Return the (X, Y) coordinate for the center point of the cell that contains the specified text.  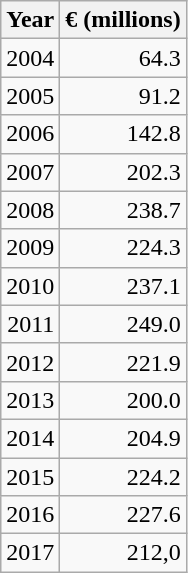
2013 (30, 400)
238.7 (123, 210)
221.9 (123, 362)
2008 (30, 210)
64.3 (123, 58)
2007 (30, 172)
2016 (30, 515)
204.9 (123, 438)
2011 (30, 324)
2014 (30, 438)
224.2 (123, 477)
2012 (30, 362)
237.1 (123, 286)
2015 (30, 477)
2010 (30, 286)
2009 (30, 248)
142.8 (123, 134)
Year (30, 20)
249.0 (123, 324)
2004 (30, 58)
227.6 (123, 515)
212,0 (123, 553)
2017 (30, 553)
2006 (30, 134)
2005 (30, 96)
202.3 (123, 172)
91.2 (123, 96)
€ (millions) (123, 20)
200.0 (123, 400)
224.3 (123, 248)
